Identify which cell holds the provided text, then report its [x, y] central coordinate. 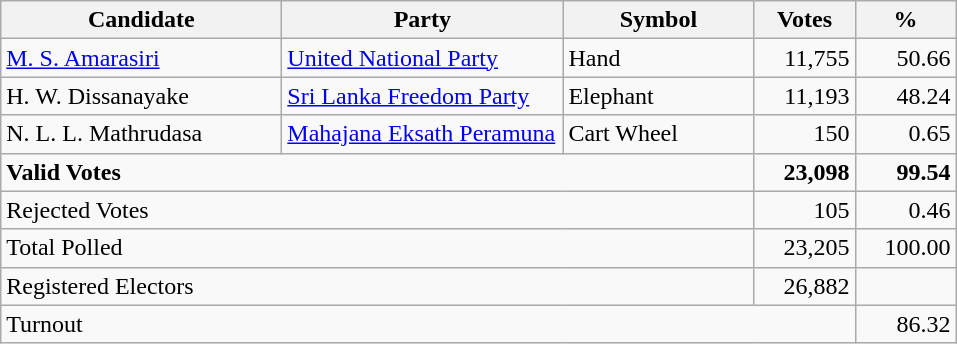
Elephant [658, 96]
Sri Lanka Freedom Party [422, 96]
86.32 [906, 324]
11,755 [804, 58]
Hand [658, 58]
Valid Votes [378, 172]
Turnout [428, 324]
23,205 [804, 248]
0.65 [906, 134]
23,098 [804, 172]
Registered Electors [378, 286]
100.00 [906, 248]
N. L. L. Mathrudasa [142, 134]
Votes [804, 20]
United National Party [422, 58]
0.46 [906, 210]
Total Polled [378, 248]
26,882 [804, 286]
150 [804, 134]
48.24 [906, 96]
105 [804, 210]
Party [422, 20]
Candidate [142, 20]
99.54 [906, 172]
M. S. Amarasiri [142, 58]
Rejected Votes [378, 210]
50.66 [906, 58]
Mahajana Eksath Peramuna [422, 134]
11,193 [804, 96]
Cart Wheel [658, 134]
% [906, 20]
Symbol [658, 20]
H. W. Dissanayake [142, 96]
